Scan for the cell matching the given text and deliver its (X, Y) coordinate at center. 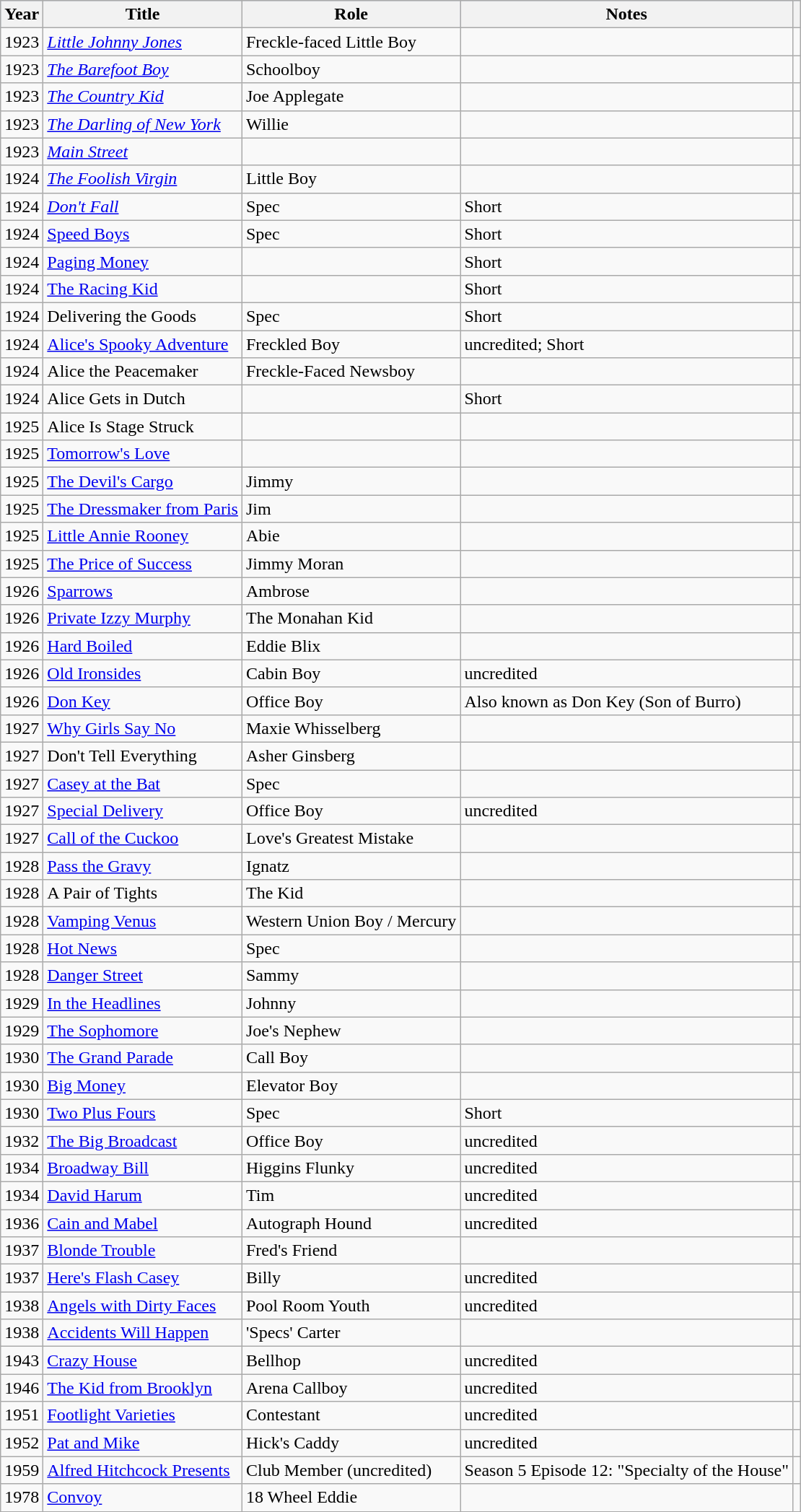
Call of the Cuckoo (143, 839)
Delivering the Goods (143, 316)
Accidents Will Happen (143, 1333)
Little Annie Rooney (143, 536)
Notes (626, 14)
Pat and Mike (143, 1443)
Joe's Nephew (351, 1031)
Angels with Dirty Faces (143, 1306)
Contestant (351, 1415)
Western Union Boy / Mercury (351, 921)
Also known as Don Key (Son of Burro) (626, 701)
The Monahan Kid (351, 619)
Private Izzy Murphy (143, 619)
Autograph Hound (351, 1223)
A Pair of Tights (143, 893)
Here's Flash Casey (143, 1278)
The Racing Kid (143, 289)
Hick's Caddy (351, 1443)
Don Key (143, 701)
Jimmy (351, 481)
Alice the Peacemaker (143, 372)
Billy (351, 1278)
1952 (22, 1443)
Johnny (351, 1003)
Ignatz (351, 866)
18 Wheel Eddie (351, 1498)
Footlight Varieties (143, 1415)
Schoolboy (351, 69)
Little Johnny Jones (143, 42)
Club Member (uncredited) (351, 1470)
Pass the Gravy (143, 866)
Role (351, 14)
Cabin Boy (351, 673)
Freckled Boy (351, 344)
The Foolish Virgin (143, 179)
Don't Tell Everything (143, 756)
Alice's Spooky Adventure (143, 344)
Cain and Mabel (143, 1223)
Hot News (143, 948)
Crazy House (143, 1360)
Season 5 Episode 12: "Specialty of the House" (626, 1470)
1951 (22, 1415)
Convoy (143, 1498)
David Harum (143, 1195)
Willie (351, 124)
Arena Callboy (351, 1388)
Elevator Boy (351, 1085)
Little Boy (351, 179)
The Grand Parade (143, 1058)
1978 (22, 1498)
The Big Broadcast (143, 1140)
The Barefoot Boy (143, 69)
Freckle-faced Little Boy (351, 42)
Alice Gets in Dutch (143, 399)
Jim (351, 509)
Danger Street (143, 976)
Love's Greatest Mistake (351, 839)
Eddie Blix (351, 646)
Bellhop (351, 1360)
Asher Ginsberg (351, 756)
The Price of Success (143, 564)
Tim (351, 1195)
Big Money (143, 1085)
Year (22, 14)
Two Plus Fours (143, 1113)
Main Street (143, 152)
Old Ironsides (143, 673)
Freckle-Faced Newsboy (351, 372)
The Country Kid (143, 97)
Ambrose (351, 591)
Pool Room Youth (351, 1306)
'Specs' Carter (351, 1333)
1932 (22, 1140)
1946 (22, 1388)
In the Headlines (143, 1003)
Paging Money (143, 261)
Blonde Trouble (143, 1251)
Higgins Flunky (351, 1168)
Tomorrow's Love (143, 454)
1943 (22, 1360)
Title (143, 14)
Alice Is Stage Struck (143, 427)
The Darling of New York (143, 124)
1959 (22, 1470)
Call Boy (351, 1058)
Don't Fall (143, 206)
Special Delivery (143, 811)
The Dressmaker from Paris (143, 509)
Broadway Bill (143, 1168)
Joe Applegate (351, 97)
Why Girls Say No (143, 728)
1936 (22, 1223)
Alfred Hitchcock Presents (143, 1470)
Jimmy Moran (351, 564)
uncredited; Short (626, 344)
The Kid from Brooklyn (143, 1388)
The Devil's Cargo (143, 481)
Abie (351, 536)
Speed Boys (143, 234)
The Sophomore (143, 1031)
Sparrows (143, 591)
The Kid (351, 893)
Casey at the Bat (143, 783)
Sammy (351, 976)
Maxie Whisselberg (351, 728)
Hard Boiled (143, 646)
Fred's Friend (351, 1251)
Vamping Venus (143, 921)
